Return [X, Y] of the center of cell containing provided text 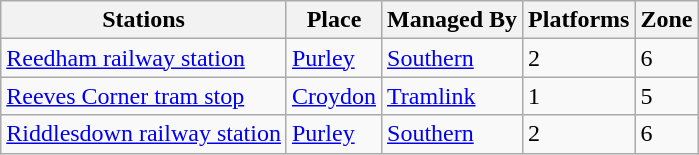
Tramlink [452, 96]
Stations [144, 20]
Platforms [579, 20]
Zone [666, 20]
Reedham railway station [144, 58]
5 [666, 96]
Riddlesdown railway station [144, 134]
Managed By [452, 20]
Croydon [334, 96]
1 [579, 96]
Place [334, 20]
Reeves Corner tram stop [144, 96]
